Find where the given text appears and provide that cell's center as (x, y) coordinate. 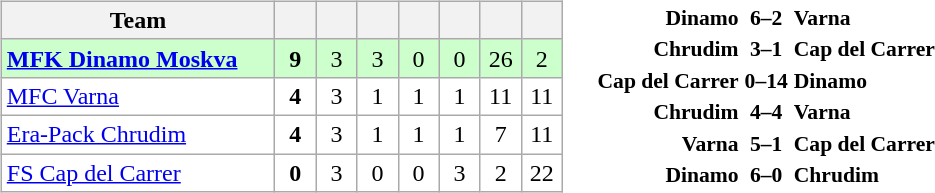
MFK Dinamo Moskva (138, 58)
26 (500, 58)
22 (542, 173)
4–4 (766, 112)
7 (500, 134)
Team (138, 20)
0–14 (766, 80)
6–2 (766, 17)
Era-Pack Chrudim (138, 134)
Cap del Carrer (668, 80)
FS Cap del Carrer (138, 173)
5–1 (766, 143)
3–1 (766, 49)
Varna (668, 143)
6–0 (766, 175)
9 (296, 58)
MFC Varna (138, 96)
